Capture the cell that displays the provided text and extract its [X, Y] central coordinate. 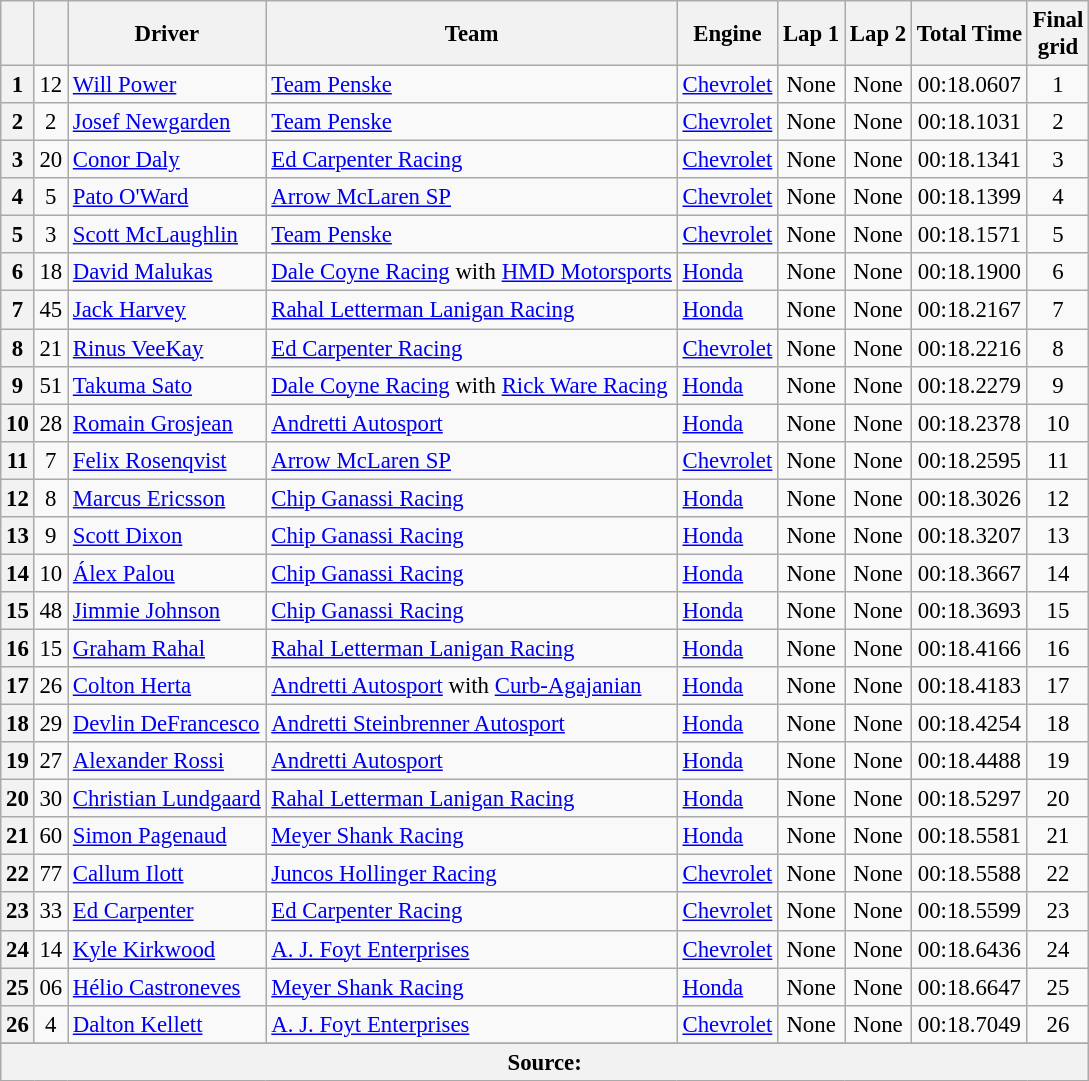
77 [50, 874]
29 [50, 724]
Juncos Hollinger Racing [472, 874]
Romain Grosjean [168, 423]
Felix Rosenqvist [168, 460]
33 [50, 912]
00:18.1571 [969, 235]
Lap 1 [812, 34]
00:18.2279 [969, 385]
Jimmie Johnson [168, 611]
00:18.4254 [969, 724]
00:18.1399 [969, 197]
00:18.3693 [969, 611]
00:18.5599 [969, 912]
Finalgrid [1058, 34]
Source: [545, 1062]
Takuma Sato [168, 385]
Christian Lundgaard [168, 799]
00:18.0607 [969, 85]
00:18.1341 [969, 160]
00:18.6647 [969, 987]
51 [50, 385]
Devlin DeFrancesco [168, 724]
45 [50, 310]
Driver [168, 34]
27 [50, 761]
Simon Pagenaud [168, 836]
Callum Ilott [168, 874]
Marcus Ericsson [168, 498]
Álex Palou [168, 573]
00:18.1900 [969, 273]
Total Time [969, 34]
Andretti Steinbrenner Autosport [472, 724]
00:18.2216 [969, 348]
Dalton Kellett [168, 1024]
00:18.3207 [969, 536]
Engine [727, 34]
David Malukas [168, 273]
00:18.5297 [969, 799]
Scott McLaughlin [168, 235]
00:18.2595 [969, 460]
Kyle Kirkwood [168, 949]
Colton Herta [168, 686]
00:18.6436 [969, 949]
Alexander Rossi [168, 761]
30 [50, 799]
00:18.2378 [969, 423]
Rinus VeeKay [168, 348]
00:18.2167 [969, 310]
06 [50, 987]
Andretti Autosport with Curb-Agajanian [472, 686]
Pato O'Ward [168, 197]
Hélio Castroneves [168, 987]
00:18.7049 [969, 1024]
00:18.5581 [969, 836]
Dale Coyne Racing with HMD Motorsports [472, 273]
Scott Dixon [168, 536]
00:18.4488 [969, 761]
Conor Daly [168, 160]
00:18.3026 [969, 498]
60 [50, 836]
00:18.4166 [969, 648]
00:18.5588 [969, 874]
00:18.3667 [969, 573]
Team [472, 34]
Will Power [168, 85]
28 [50, 423]
Dale Coyne Racing with Rick Ware Racing [472, 385]
00:18.4183 [969, 686]
Jack Harvey [168, 310]
Josef Newgarden [168, 122]
Lap 2 [878, 34]
Graham Rahal [168, 648]
48 [50, 611]
Ed Carpenter [168, 912]
00:18.1031 [969, 122]
